From the cell containing the given text, extract its center point as (x, y) coordinate. 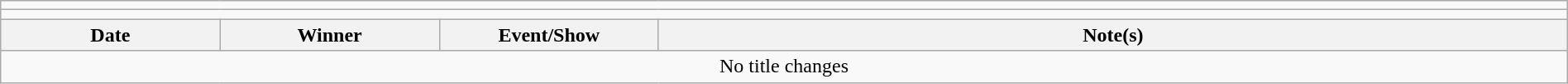
Note(s) (1113, 35)
No title changes (784, 67)
Event/Show (549, 35)
Date (111, 35)
Winner (329, 35)
